Search for the cell housing the specified text and yield its [X, Y] center coordinate. 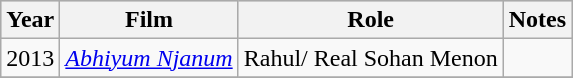
2013 [30, 58]
Rahul/ Real Sohan Menon [370, 58]
Abhiyum Njanum [149, 58]
Role [370, 20]
Notes [537, 20]
Film [149, 20]
Year [30, 20]
